Provide the [x, y] coordinate of the cell's center where the given text is located.  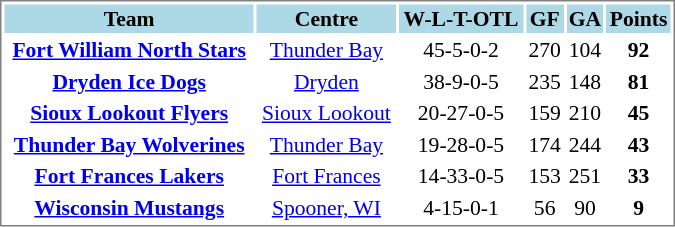
4-15-0-1 [461, 208]
19-28-0-5 [461, 144]
56 [544, 208]
90 [584, 208]
Fort William North Stars [128, 50]
Dryden Ice Dogs [128, 82]
Dryden [326, 82]
Sioux Lookout [326, 113]
GF [544, 18]
Points [639, 18]
45 [639, 113]
270 [544, 50]
148 [584, 82]
Fort Frances Lakers [128, 176]
9 [639, 208]
Wisconsin Mustangs [128, 208]
Centre [326, 18]
33 [639, 176]
235 [544, 82]
W-L-T-OTL [461, 18]
Spooner, WI [326, 208]
81 [639, 82]
GA [584, 18]
159 [544, 113]
174 [544, 144]
104 [584, 50]
45-5-0-2 [461, 50]
251 [584, 176]
Sioux Lookout Flyers [128, 113]
14-33-0-5 [461, 176]
244 [584, 144]
Fort Frances [326, 176]
38-9-0-5 [461, 82]
43 [639, 144]
210 [584, 113]
20-27-0-5 [461, 113]
92 [639, 50]
Thunder Bay Wolverines [128, 144]
153 [544, 176]
Team [128, 18]
